Scan for the cell matching the given text and deliver its (x, y) coordinate at center. 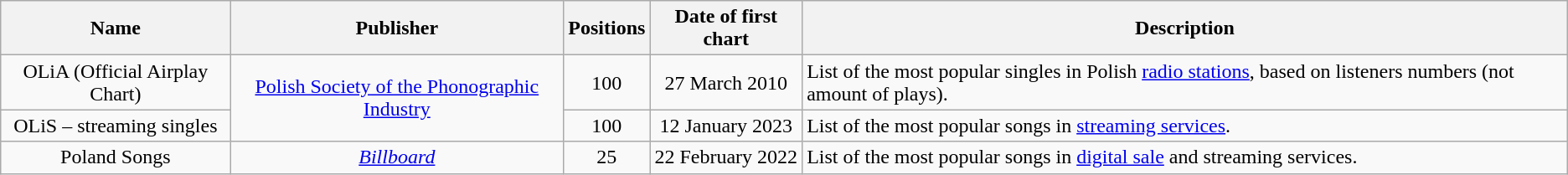
Description (1185, 28)
Poland Songs (116, 157)
Polish Society of the Phonographic Industry (397, 99)
List of the most popular songs in digital sale and streaming services. (1185, 157)
27 March 2010 (726, 82)
Date of first chart (726, 28)
OLiS – streaming singles (116, 126)
OLiA (Official Airplay Chart) (116, 82)
List of the most popular singles in Polish radio stations, based on listeners numbers (not amount of plays). (1185, 82)
Billboard (397, 157)
25 (606, 157)
Positions (606, 28)
Name (116, 28)
Publisher (397, 28)
22 February 2022 (726, 157)
List of the most popular songs in streaming services. (1185, 126)
12 January 2023 (726, 126)
